Capture the cell that displays the provided text and extract its (x, y) central coordinate. 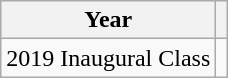
Year (108, 20)
2019 Inaugural Class (108, 58)
